Identify which cell holds the provided text, then report its (X, Y) central coordinate. 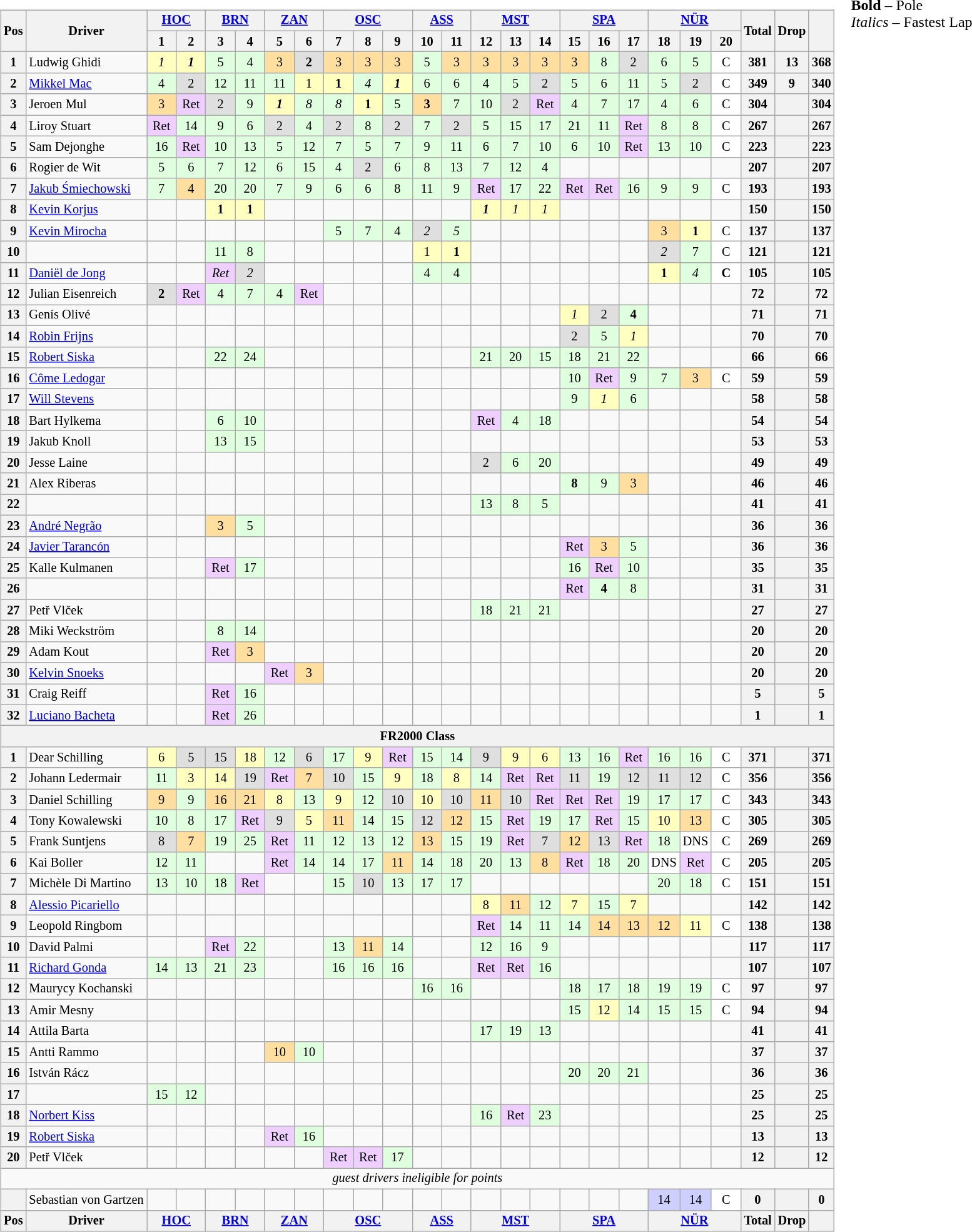
Dear Schilling (86, 758)
Jakub Śmiechowski (86, 189)
Norbert Kiss (86, 1116)
André Negrão (86, 526)
Kelvin Snoeks (86, 673)
Julian Eisenreich (86, 294)
Genís Olivé (86, 315)
Mikkel Mac (86, 84)
Kevin Korjus (86, 210)
Richard Gonda (86, 968)
Kevin Mirocha (86, 231)
Alessio Picariello (86, 905)
Liroy Stuart (86, 126)
Javier Tarancón (86, 547)
Robin Frijns (86, 336)
David Palmi (86, 947)
Daniel Schilling (86, 800)
28 (13, 631)
Attila Barta (86, 1031)
349 (757, 84)
32 (13, 715)
Craig Reiff (86, 695)
Daniël de Jong (86, 273)
Bart Hylkema (86, 420)
Adam Kout (86, 652)
Will Stevens (86, 399)
Côme Ledogar (86, 379)
Alex Riberas (86, 484)
FR2000 Class (417, 736)
Jesse Laine (86, 462)
István Rácz (86, 1073)
Jeroen Mul (86, 104)
Frank Suntjens (86, 842)
guest drivers ineligible for points (417, 1179)
Rogier de Wit (86, 168)
Luciano Bacheta (86, 715)
Sam Dejonghe (86, 147)
Kalle Kulmanen (86, 568)
368 (821, 63)
Sebastian von Gartzen (86, 1199)
30 (13, 673)
Kai Boller (86, 863)
Johann Ledermair (86, 778)
Michèle Di Martino (86, 884)
29 (13, 652)
Leopold Ringbom (86, 926)
381 (757, 63)
Miki Weckström (86, 631)
Ludwig Ghidi (86, 63)
Antti Rammo (86, 1052)
Amir Mesny (86, 1010)
Maurycy Kochanski (86, 989)
340 (821, 84)
Jakub Knoll (86, 442)
Tony Kowalewski (86, 821)
